For the text-containing cell, return its midpoint in (X, Y) coordinate format. 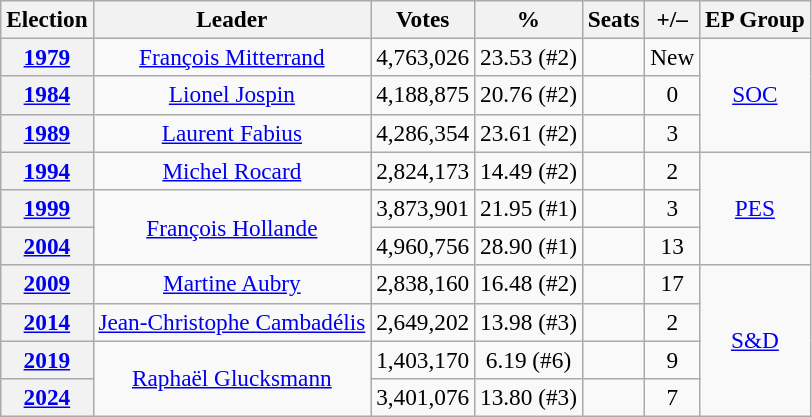
2,649,202 (423, 322)
2,824,173 (423, 170)
2009 (47, 284)
Michel Rocard (232, 170)
20.76 (#2) (529, 95)
+/– (672, 19)
4,763,026 (423, 57)
28.90 (#1) (529, 246)
1984 (47, 95)
François Mitterrand (232, 57)
Lionel Jospin (232, 95)
13.98 (#3) (529, 322)
16.48 (#2) (529, 284)
17 (672, 284)
New (672, 57)
S&D (756, 340)
Votes (423, 19)
2014 (47, 322)
23.61 (#2) (529, 133)
Laurent Fabius (232, 133)
7 (672, 397)
1979 (47, 57)
2,838,160 (423, 284)
Jean-Christophe Cambadélis (232, 322)
4,286,354 (423, 133)
13.80 (#3) (529, 397)
% (529, 19)
Seats (614, 19)
2004 (47, 246)
François Hollande (232, 227)
2019 (47, 359)
13 (672, 246)
1994 (47, 170)
1989 (47, 133)
1999 (47, 208)
23.53 (#2) (529, 57)
Martine Aubry (232, 284)
Raphaël Glucksmann (232, 378)
SOC (756, 94)
3,401,076 (423, 397)
Leader (232, 19)
1,403,170 (423, 359)
4,960,756 (423, 246)
PES (756, 208)
21.95 (#1) (529, 208)
3,873,901 (423, 208)
Election (47, 19)
4,188,875 (423, 95)
2024 (47, 397)
0 (672, 95)
9 (672, 359)
6.19 (#6) (529, 359)
EP Group (756, 19)
14.49 (#2) (529, 170)
